Detect which cell encompasses the target text, then output its [X, Y] center coordinate. 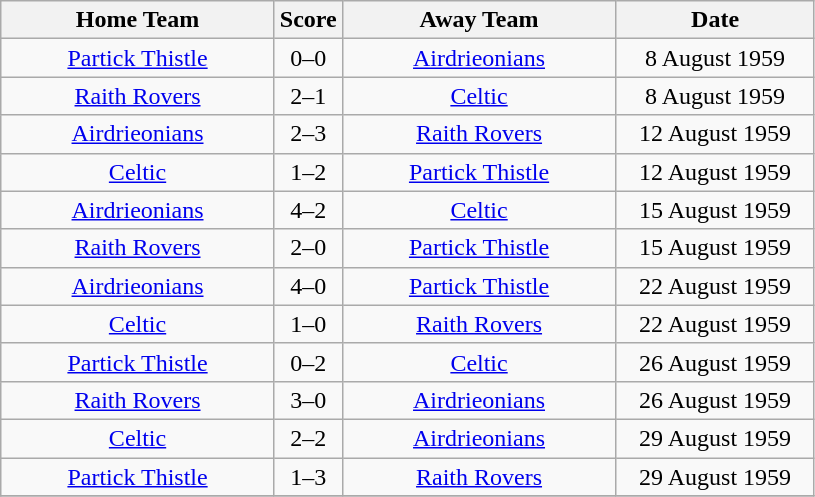
1–3 [308, 477]
Score [308, 20]
2–1 [308, 96]
2–3 [308, 134]
Date [716, 20]
4–2 [308, 210]
2–2 [308, 438]
1–0 [308, 324]
0–0 [308, 58]
3–0 [308, 400]
Home Team [138, 20]
1–2 [308, 172]
2–0 [308, 248]
4–0 [308, 286]
Away Team [479, 20]
0–2 [308, 362]
